Detect which cell encompasses the target text, then output its (X, Y) center coordinate. 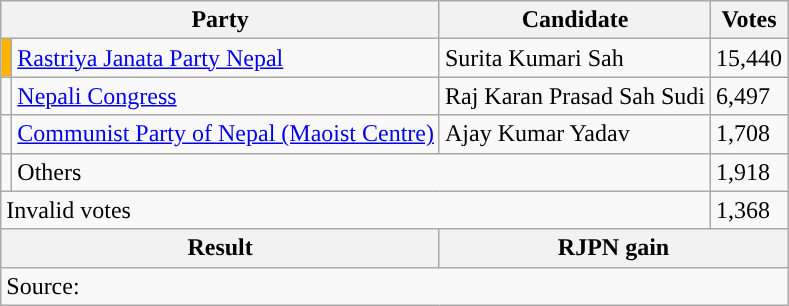
1,918 (750, 172)
Invalid votes (356, 210)
Raj Karan Prasad Sah Sudi (574, 96)
Nepali Congress (226, 96)
1,708 (750, 134)
Result (220, 248)
Ajay Kumar Yadav (574, 134)
Party (220, 20)
Others (362, 172)
RJPN gain (613, 248)
Communist Party of Nepal (Maoist Centre) (226, 134)
Votes (750, 20)
Source: (394, 286)
15,440 (750, 58)
Surita Kumari Sah (574, 58)
Candidate (574, 20)
Rastriya Janata Party Nepal (226, 58)
6,497 (750, 96)
1,368 (750, 210)
